Find where the given text appears and provide that cell's center as (X, Y) coordinate. 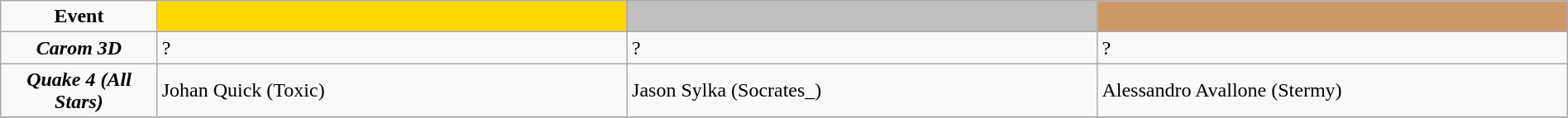
Quake 4 (All Stars) (79, 91)
Alessandro Avallone (Stermy) (1332, 91)
Event (79, 17)
Jason Sylka (Socrates_) (863, 91)
Johan Quick (Toxic) (392, 91)
Carom 3D (79, 48)
